Pinpoint the cell where the given text exists, returning its [X, Y] midpoint coordinate. 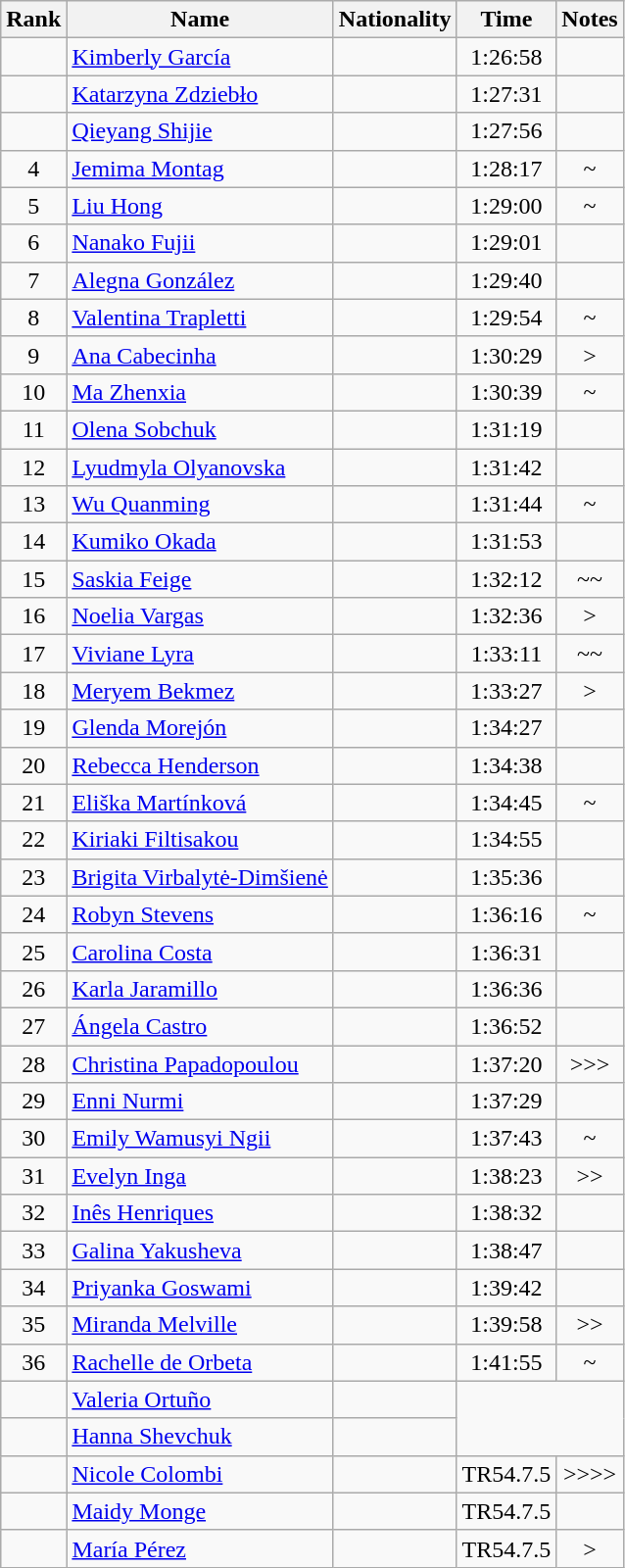
1:34:55 [506, 840]
1:32:36 [506, 616]
Saskia Feige [200, 579]
11 [33, 429]
Ángela Castro [200, 1026]
María Pérez [200, 1548]
Name [200, 20]
Glenda Morejón [200, 728]
25 [33, 952]
16 [33, 616]
21 [33, 803]
1:37:20 [506, 1063]
Alegna González [200, 280]
Valentina Trapletti [200, 318]
1:34:27 [506, 728]
Noelia Vargas [200, 616]
31 [33, 1176]
Eliška Martínková [200, 803]
Valeria Ortuño [200, 1399]
1:29:40 [506, 280]
17 [33, 654]
Carolina Costa [200, 952]
1:41:55 [506, 1362]
Kumiko Okada [200, 542]
20 [33, 765]
Christina Papadopoulou [200, 1063]
Rachelle de Orbeta [200, 1362]
4 [33, 169]
1:27:31 [506, 94]
12 [33, 467]
24 [33, 914]
36 [33, 1362]
33 [33, 1250]
1:28:17 [506, 169]
1:32:12 [506, 579]
9 [33, 355]
1:31:53 [506, 542]
1:35:36 [506, 877]
1:29:54 [506, 318]
Kimberly García [200, 57]
1:37:43 [506, 1139]
27 [33, 1026]
Rank [33, 20]
Emily Wamusyi Ngii [200, 1139]
5 [33, 206]
1:30:39 [506, 392]
1:38:47 [506, 1250]
Karla Jaramillo [200, 989]
Kiriaki Filtisakou [200, 840]
1:34:38 [506, 765]
32 [33, 1213]
Olena Sobchuk [200, 429]
29 [33, 1102]
Liu Hong [200, 206]
Lyudmyla Olyanovska [200, 467]
Qieyang Shijie [200, 131]
Enni Nurmi [200, 1102]
8 [33, 318]
Viviane Lyra [200, 654]
Maidy Monge [200, 1511]
Evelyn Inga [200, 1176]
Jemima Montag [200, 169]
1:30:29 [506, 355]
22 [33, 840]
10 [33, 392]
1:33:27 [506, 691]
19 [33, 728]
1:38:23 [506, 1176]
30 [33, 1139]
1:34:45 [506, 803]
Notes [590, 20]
Brigita Virbalytė-Dimšienė [200, 877]
1:29:01 [506, 243]
13 [33, 505]
Nationality [395, 20]
1:36:36 [506, 989]
1:31:44 [506, 505]
Hanna Shevchuk [200, 1437]
6 [33, 243]
14 [33, 542]
15 [33, 579]
>>> [590, 1063]
1:37:29 [506, 1102]
1:39:42 [506, 1288]
Nicole Colombi [200, 1474]
7 [33, 280]
34 [33, 1288]
Rebecca Henderson [200, 765]
Time [506, 20]
1:36:52 [506, 1026]
Nanako Fujii [200, 243]
Robyn Stevens [200, 914]
>>>> [590, 1474]
1:38:32 [506, 1213]
28 [33, 1063]
23 [33, 877]
Ma Zhenxia [200, 392]
Ana Cabecinha [200, 355]
1:29:00 [506, 206]
Inês Henriques [200, 1213]
35 [33, 1325]
Wu Quanming [200, 505]
Meryem Bekmez [200, 691]
Priyanka Goswami [200, 1288]
1:31:19 [506, 429]
Galina Yakusheva [200, 1250]
1:39:58 [506, 1325]
1:33:11 [506, 654]
1:36:31 [506, 952]
1:27:56 [506, 131]
Miranda Melville [200, 1325]
1:36:16 [506, 914]
26 [33, 989]
1:26:58 [506, 57]
18 [33, 691]
1:31:42 [506, 467]
Katarzyna Zdziebło [200, 94]
